Locate the cell with the specified text and output its [x, y] center coordinate. 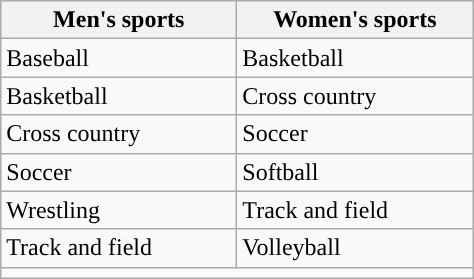
Men's sports [119, 20]
Volleyball [355, 248]
Softball [355, 172]
Wrestling [119, 210]
Baseball [119, 58]
Women's sports [355, 20]
